Identify which cell holds the provided text, then report its (x, y) central coordinate. 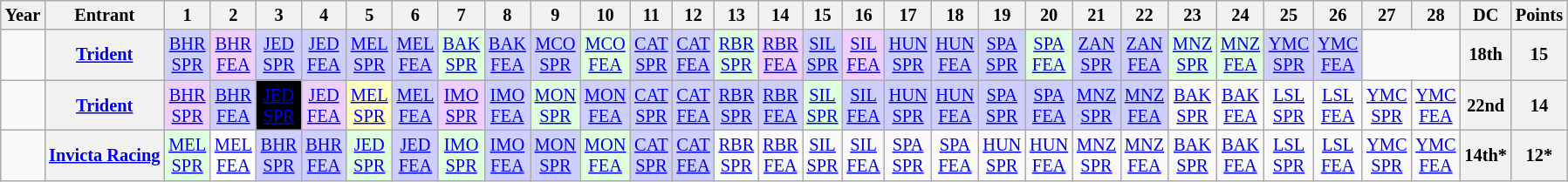
19 (1002, 15)
8 (508, 15)
ZANFEA (1145, 55)
26 (1338, 15)
7 (461, 15)
20 (1049, 15)
12 (693, 15)
27 (1387, 15)
Entrant (105, 15)
2 (234, 15)
MCOFEA (606, 55)
22nd (1485, 105)
MCOSPR (555, 55)
11 (651, 15)
22 (1145, 15)
1 (187, 15)
12* (1539, 155)
18th (1485, 55)
14th* (1485, 155)
9 (555, 15)
3 (279, 15)
21 (1096, 15)
DC (1485, 15)
16 (863, 15)
25 (1289, 15)
Points (1539, 15)
6 (415, 15)
13 (736, 15)
Year (23, 15)
28 (1435, 15)
ZANSPR (1096, 55)
23 (1192, 15)
17 (908, 15)
10 (606, 15)
4 (324, 15)
5 (370, 15)
24 (1241, 15)
18 (955, 15)
Invicta Racing (105, 155)
